Identify which cell holds the provided text, then report its (x, y) central coordinate. 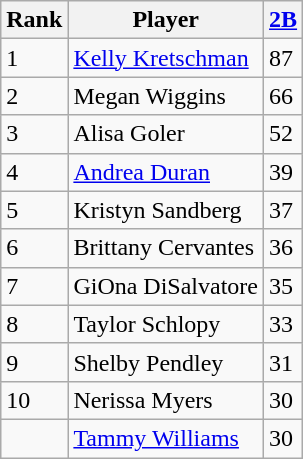
Kelly Kretschman (166, 58)
9 (34, 362)
8 (34, 324)
52 (284, 134)
31 (284, 362)
Alisa Goler (166, 134)
7 (34, 286)
Tammy Williams (166, 438)
5 (34, 210)
87 (284, 58)
2 (34, 96)
36 (284, 248)
Kristyn Sandberg (166, 210)
Taylor Schlopy (166, 324)
2B (284, 20)
Megan Wiggins (166, 96)
GiOna DiSalvatore (166, 286)
4 (34, 172)
66 (284, 96)
Player (166, 20)
39 (284, 172)
6 (34, 248)
1 (34, 58)
Rank (34, 20)
3 (34, 134)
Nerissa Myers (166, 400)
35 (284, 286)
Brittany Cervantes (166, 248)
37 (284, 210)
33 (284, 324)
Shelby Pendley (166, 362)
10 (34, 400)
Andrea Duran (166, 172)
